From the cell containing the given text, extract its center point as (X, Y) coordinate. 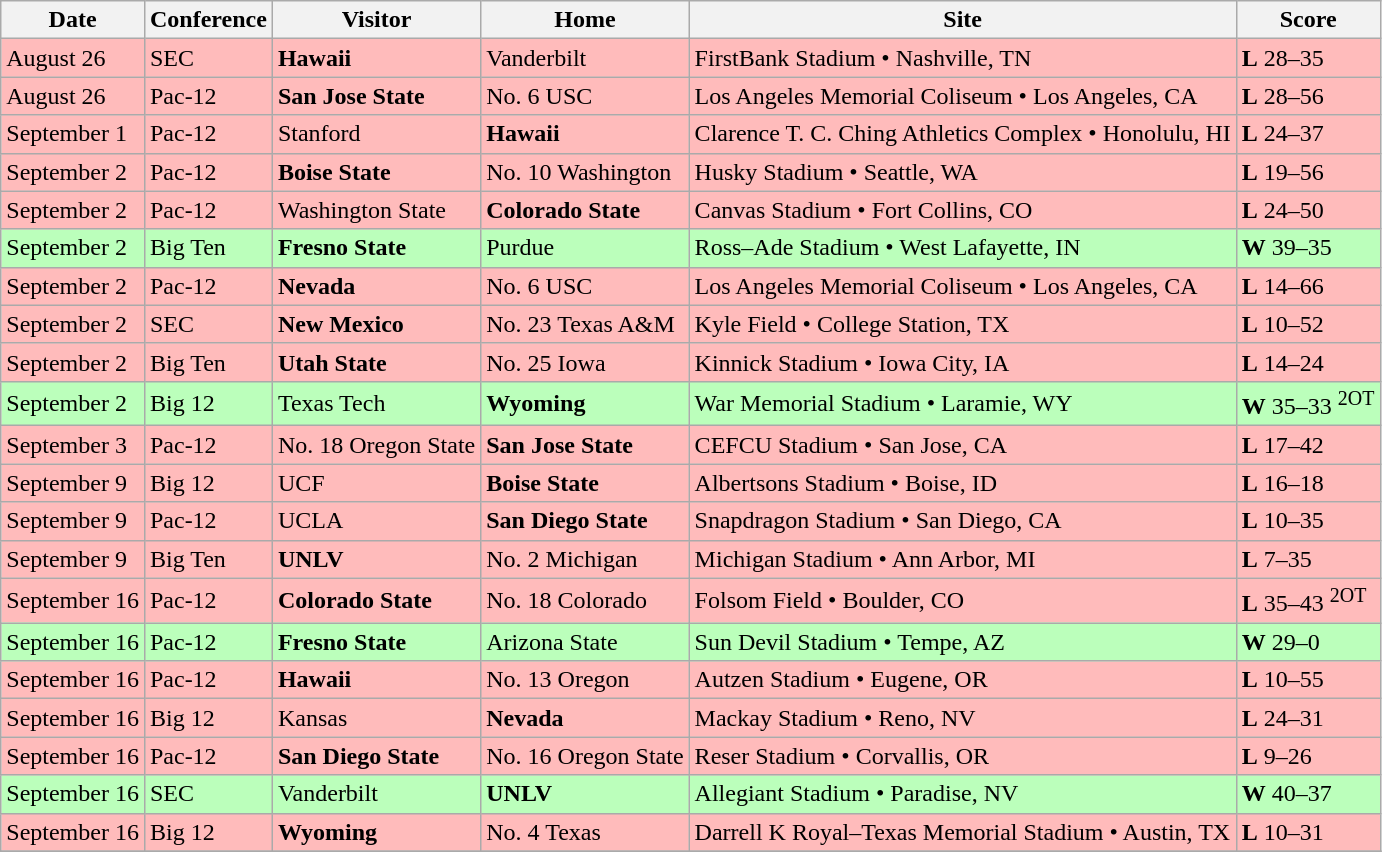
Date (73, 20)
L 10–55 (1308, 680)
Texas Tech (376, 404)
Michigan Stadium • Ann Arbor, MI (962, 559)
No. 2 Michigan (585, 559)
W 35–33 2OT (1308, 404)
Kyle Field • College Station, TX (962, 324)
No. 18 Colorado (585, 600)
Washington State (376, 210)
W 40–37 (1308, 794)
Mackay Stadium • Reno, NV (962, 718)
L 10–31 (1308, 832)
Albertsons Stadium • Boise, ID (962, 483)
No. 16 Oregon State (585, 756)
L 17–42 (1308, 445)
L 28–35 (1308, 58)
Clarence T. C. Ching Athletics Complex • Honolulu, HI (962, 134)
No. 25 Iowa (585, 362)
No. 10 Washington (585, 172)
L 10–52 (1308, 324)
L 7–35 (1308, 559)
L 24–37 (1308, 134)
Ross–Ade Stadium • West Lafayette, IN (962, 248)
L 14–66 (1308, 286)
September 1 (73, 134)
L 16–18 (1308, 483)
No. 23 Texas A&M (585, 324)
Canvas Stadium • Fort Collins, CO (962, 210)
Utah State (376, 362)
Score (1308, 20)
Conference (208, 20)
W 39–35 (1308, 248)
L 24–31 (1308, 718)
Folsom Field • Boulder, CO (962, 600)
UCF (376, 483)
Stanford (376, 134)
No. 13 Oregon (585, 680)
Arizona State (585, 642)
L 10–35 (1308, 521)
Purdue (585, 248)
W 29–0 (1308, 642)
No. 18 Oregon State (376, 445)
Kinnick Stadium • Iowa City, IA (962, 362)
Husky Stadium • Seattle, WA (962, 172)
Snapdragon Stadium • San Diego, CA (962, 521)
Darrell K Royal–Texas Memorial Stadium • Austin, TX (962, 832)
Site (962, 20)
Autzen Stadium • Eugene, OR (962, 680)
CEFCU Stadium • San Jose, CA (962, 445)
L 24–50 (1308, 210)
L 28–56 (1308, 96)
L 9–26 (1308, 756)
FirstBank Stadium • Nashville, TN (962, 58)
New Mexico (376, 324)
Allegiant Stadium • Paradise, NV (962, 794)
Sun Devil Stadium • Tempe, AZ (962, 642)
No. 4 Texas (585, 832)
Visitor (376, 20)
September 3 (73, 445)
War Memorial Stadium • Laramie, WY (962, 404)
L 19–56 (1308, 172)
L 14–24 (1308, 362)
L 35–43 2OT (1308, 600)
UCLA (376, 521)
Reser Stadium • Corvallis, OR (962, 756)
Home (585, 20)
Kansas (376, 718)
